Capture the cell that displays the provided text and extract its [x, y] central coordinate. 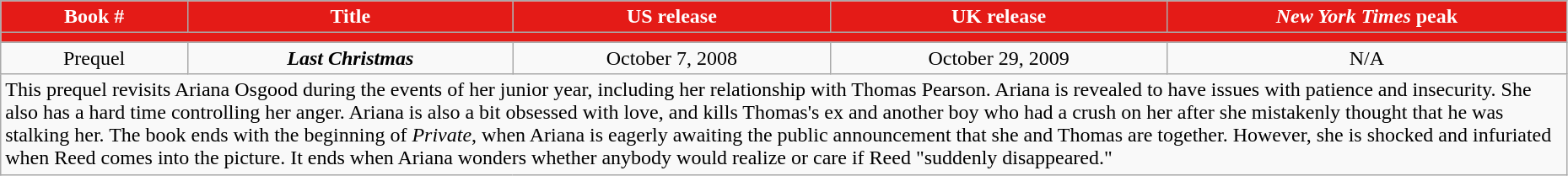
N/A [1367, 58]
New York Times peak [1367, 17]
October 29, 2009 [999, 58]
Last Christmas [350, 58]
Prequel [94, 58]
October 7, 2008 [671, 58]
Title [350, 17]
US release [671, 17]
Book # [94, 17]
UK release [999, 17]
